Provide the (X, Y) coordinate of the cell's center where the given text is located.  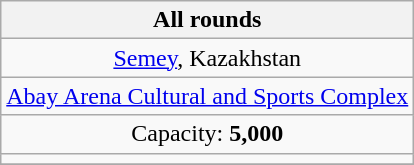
Capacity: 5,000 (208, 134)
All rounds (208, 20)
Semey, Kazakhstan (208, 58)
Abay Arena Cultural and Sports Complex (208, 96)
